Pinpoint the cell where the given text exists, returning its [X, Y] midpoint coordinate. 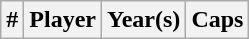
Year(s) [144, 20]
Caps [218, 20]
Player [63, 20]
# [12, 20]
